Search for the cell housing the specified text and yield its (x, y) center coordinate. 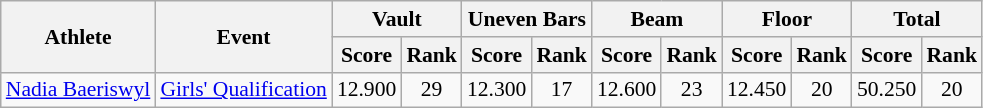
Nadia Baeriswyl (78, 90)
29 (432, 90)
23 (692, 90)
Event (243, 36)
12.450 (756, 90)
Beam (657, 19)
50.250 (886, 90)
12.900 (366, 90)
12.600 (626, 90)
Total (917, 19)
Uneven Bars (527, 19)
12.300 (496, 90)
Floor (787, 19)
17 (562, 90)
Athlete (78, 36)
Girls' Qualification (243, 90)
Vault (397, 19)
